Extract the (x, y) coordinate from the center of the cell holding the provided text.  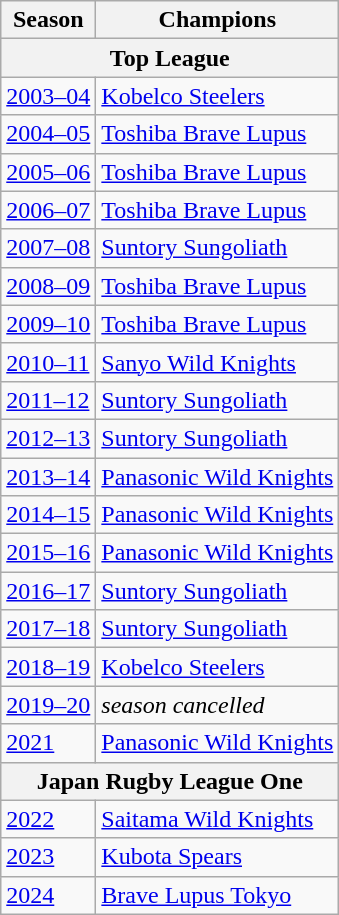
2017–18 (48, 629)
2022 (48, 819)
2011–12 (48, 400)
Brave Lupus Tokyo (218, 895)
2013–14 (48, 477)
Top League (170, 58)
2008–09 (48, 286)
Champions (218, 20)
2015–16 (48, 553)
2003–04 (48, 96)
2021 (48, 743)
Saitama Wild Knights (218, 819)
2012–13 (48, 438)
2016–17 (48, 591)
season cancelled (218, 705)
2007–08 (48, 248)
Kubota Spears (218, 857)
2014–15 (48, 515)
2018–19 (48, 667)
2005–06 (48, 172)
2006–07 (48, 210)
2009–10 (48, 324)
2010–11 (48, 362)
Season (48, 20)
2023 (48, 857)
2004–05 (48, 134)
2024 (48, 895)
Japan Rugby League One (170, 781)
2019–20 (48, 705)
Sanyo Wild Knights (218, 362)
